From the cell containing the given text, extract its center point as (x, y) coordinate. 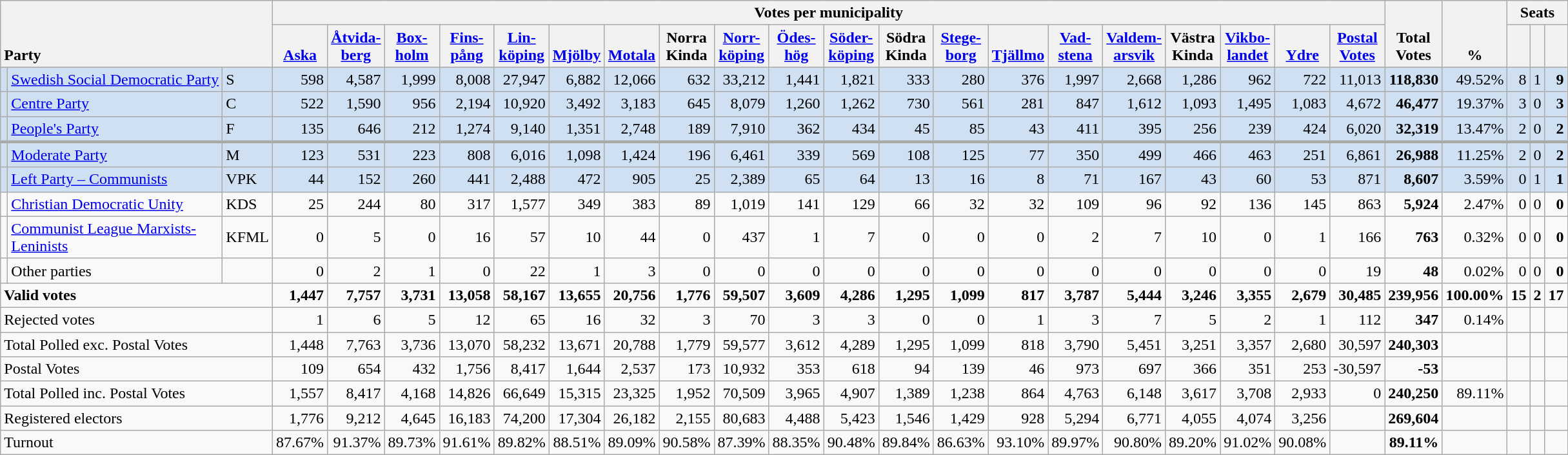
1,999 (412, 79)
561 (961, 104)
80 (412, 204)
Ydre (1303, 46)
145 (1303, 204)
46,477 (1414, 104)
722 (1303, 79)
280 (961, 79)
58,232 (521, 344)
347 (1414, 319)
135 (301, 129)
32,319 (1414, 129)
466 (1193, 155)
Swedish Social Democratic Party (115, 79)
Communist League Marxists-Leninists (115, 238)
33,212 (742, 79)
730 (906, 104)
697 (1134, 369)
30,485 (1357, 295)
Valdem- arsvik (1134, 46)
74,200 (521, 418)
13,671 (577, 344)
362 (796, 129)
808 (467, 155)
136 (1247, 204)
2,748 (632, 129)
817 (1018, 295)
3,617 (1193, 394)
196 (686, 155)
88.35% (796, 443)
91.37% (356, 443)
57 (521, 238)
5,294 (1076, 418)
167 (1134, 179)
441 (467, 179)
973 (1076, 369)
45 (906, 129)
Stege- borg (961, 46)
1,448 (301, 344)
48 (1414, 270)
17,304 (577, 418)
351 (1247, 369)
90.08% (1303, 443)
3,612 (796, 344)
Box- holm (412, 46)
91.61% (467, 443)
112 (1357, 319)
463 (1247, 155)
4,055 (1193, 418)
C (248, 104)
Vikbo- landet (1247, 46)
4,168 (412, 394)
818 (1018, 344)
23,325 (632, 394)
91.02% (1247, 443)
108 (906, 155)
1,260 (796, 104)
13,058 (467, 295)
3,787 (1076, 295)
353 (796, 369)
123 (301, 155)
Aska (301, 46)
20,788 (632, 344)
Christian Democratic Unity (115, 204)
87.39% (742, 443)
6,861 (1357, 155)
Total Polled inc. Postal Votes (137, 394)
60 (1247, 179)
11.25% (1474, 155)
240,250 (1414, 394)
59,577 (742, 344)
89.73% (412, 443)
20,756 (632, 295)
424 (1303, 129)
Västra Kinda (1193, 46)
Moderate Party (115, 155)
395 (1134, 129)
2,679 (1303, 295)
85 (961, 129)
66 (906, 204)
Söder- köping (851, 46)
People's Party (115, 129)
472 (577, 179)
49.52% (1474, 79)
1,093 (1193, 104)
10,932 (742, 369)
531 (356, 155)
F (248, 129)
% (1474, 34)
Norr- köping (742, 46)
2,389 (742, 179)
12 (467, 319)
281 (1018, 104)
5,444 (1134, 295)
4,763 (1076, 394)
Votes per municipality (829, 13)
8,079 (742, 104)
3,256 (1303, 418)
269,604 (1414, 418)
6 (356, 319)
118,830 (1414, 79)
166 (1357, 238)
13.47% (1474, 129)
0.02% (1474, 270)
4,587 (356, 79)
240,303 (1414, 344)
3,965 (796, 394)
88.51% (577, 443)
239,956 (1414, 295)
871 (1357, 179)
-53 (1414, 369)
Valid votes (137, 295)
1,441 (796, 79)
Lin- köping (521, 46)
1,286 (1193, 79)
763 (1414, 238)
KDS (248, 204)
3,790 (1076, 344)
1,389 (906, 394)
499 (1134, 155)
3,609 (796, 295)
Åtvida- berg (356, 46)
1,351 (577, 129)
1,429 (961, 418)
1,262 (851, 104)
S (248, 79)
3,731 (412, 295)
90.58% (686, 443)
Vad- stena (1076, 46)
2,680 (1303, 344)
93.10% (1018, 443)
129 (851, 204)
2,537 (632, 369)
7,763 (356, 344)
1,424 (632, 155)
10,920 (521, 104)
19 (1357, 270)
645 (686, 104)
847 (1076, 104)
71 (1076, 179)
89 (686, 204)
17 (1556, 295)
632 (686, 79)
2.47% (1474, 204)
4,488 (796, 418)
89.82% (521, 443)
Mjölby (577, 46)
244 (356, 204)
7,757 (356, 295)
90.48% (851, 443)
1,019 (742, 204)
260 (412, 179)
646 (356, 129)
654 (356, 369)
9 (1556, 79)
13,070 (467, 344)
59,507 (742, 295)
1,644 (577, 369)
2,668 (1134, 79)
9,140 (521, 129)
141 (796, 204)
434 (851, 129)
94 (906, 369)
3,355 (1247, 295)
6,016 (521, 155)
89.20% (1193, 443)
863 (1357, 204)
189 (686, 129)
437 (742, 238)
5,924 (1414, 204)
Ödes- hög (796, 46)
1,952 (686, 394)
2,933 (1303, 394)
1,821 (851, 79)
223 (412, 155)
962 (1247, 79)
M (248, 155)
96 (1134, 204)
3,357 (1247, 344)
KFML (248, 238)
Södra Kinda (906, 46)
3.59% (1474, 179)
30,597 (1357, 344)
366 (1193, 369)
1,238 (961, 394)
26,182 (632, 418)
70 (742, 319)
251 (1303, 155)
13 (906, 179)
956 (412, 104)
4,289 (851, 344)
86.63% (961, 443)
22 (521, 270)
6,461 (742, 155)
1,495 (1247, 104)
350 (1076, 155)
253 (1303, 369)
Other parties (115, 270)
11,013 (1357, 79)
928 (1018, 418)
-30,597 (1357, 369)
27,947 (521, 79)
339 (796, 155)
317 (467, 204)
1,098 (577, 155)
4,672 (1357, 104)
376 (1018, 79)
1,612 (1134, 104)
100.00% (1474, 295)
125 (961, 155)
6,771 (1134, 418)
1,546 (906, 418)
Centre Party (115, 104)
239 (1247, 129)
905 (632, 179)
4,074 (1247, 418)
432 (412, 369)
90.80% (1134, 443)
1,083 (1303, 104)
4,645 (412, 418)
1,756 (467, 369)
522 (301, 104)
3,736 (412, 344)
Total Votes (1414, 34)
19.37% (1474, 104)
4,907 (851, 394)
Seats (1538, 13)
Total Polled exc. Postal Votes (137, 344)
Motala (632, 46)
70,509 (742, 394)
64 (851, 179)
80,683 (742, 418)
Tjällmo (1018, 46)
58,167 (521, 295)
2,194 (467, 104)
3,246 (1193, 295)
256 (1193, 129)
864 (1018, 394)
89.09% (632, 443)
46 (1018, 369)
16,183 (467, 418)
1,779 (686, 344)
5,451 (1134, 344)
Left Party – Communists (115, 179)
8,008 (467, 79)
Fins- pång (467, 46)
26,988 (1414, 155)
3,183 (632, 104)
Rejected votes (137, 319)
1,274 (467, 129)
13,655 (577, 295)
349 (577, 204)
89.97% (1076, 443)
139 (961, 369)
6,882 (577, 79)
VPK (248, 179)
Turnout (137, 443)
4,286 (851, 295)
Party (137, 34)
66,649 (521, 394)
2,155 (686, 418)
7,910 (742, 129)
8,607 (1414, 179)
Norra Kinda (686, 46)
89.84% (906, 443)
411 (1076, 129)
15,315 (577, 394)
12,066 (632, 79)
598 (301, 79)
0.14% (1474, 319)
1,997 (1076, 79)
1,557 (301, 394)
6,148 (1134, 394)
1,590 (356, 104)
152 (356, 179)
0.32% (1474, 238)
3,492 (577, 104)
333 (906, 79)
15 (1518, 295)
3,708 (1247, 394)
569 (851, 155)
6,020 (1357, 129)
1,447 (301, 295)
5,423 (851, 418)
77 (1018, 155)
618 (851, 369)
3,251 (1193, 344)
92 (1193, 204)
9,212 (356, 418)
53 (1303, 179)
87.67% (301, 443)
2,488 (521, 179)
383 (632, 204)
212 (412, 129)
Registered electors (137, 418)
1,577 (521, 204)
14,826 (467, 394)
173 (686, 369)
